Locate the cell with the specified text and output its (x, y) center coordinate. 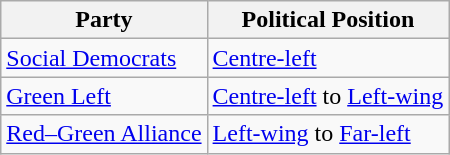
Green Left (104, 96)
Political Position (328, 20)
Centre-left (328, 58)
Red–Green Alliance (104, 134)
Social Democrats (104, 58)
Left-wing to Far-left (328, 134)
Centre-left to Left-wing (328, 96)
Party (104, 20)
